Detect which cell encompasses the target text, then output its [X, Y] center coordinate. 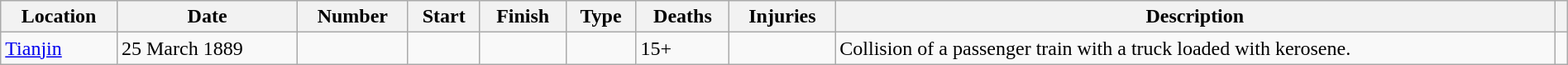
Collision of a passenger train with a truck loaded with kerosene. [1195, 48]
Location [60, 17]
15+ [683, 48]
Tianjin [60, 48]
Type [600, 17]
Start [443, 17]
Deaths [683, 17]
Finish [523, 17]
Description [1195, 17]
Injuries [782, 17]
Number [352, 17]
Date [207, 17]
25 March 1889 [207, 48]
